Scan for the cell matching the given text and deliver its (x, y) coordinate at center. 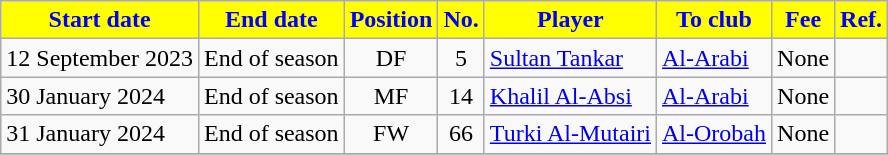
Position (391, 20)
Al-Orobah (714, 134)
5 (461, 58)
Sultan Tankar (570, 58)
30 January 2024 (100, 96)
End date (271, 20)
Start date (100, 20)
12 September 2023 (100, 58)
FW (391, 134)
14 (461, 96)
Khalil Al-Absi (570, 96)
No. (461, 20)
31 January 2024 (100, 134)
To club (714, 20)
Turki Al-Mutairi (570, 134)
Ref. (862, 20)
66 (461, 134)
DF (391, 58)
Fee (804, 20)
Player (570, 20)
MF (391, 96)
